Scan for the cell matching the given text and deliver its [x, y] coordinate at center. 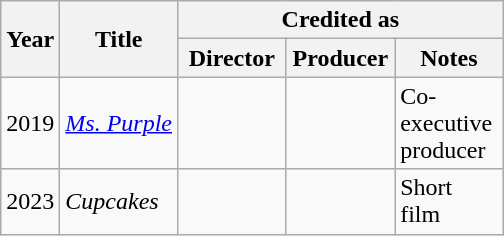
Title [119, 39]
Director [232, 58]
Notes [450, 58]
Producer [340, 58]
2023 [30, 202]
2019 [30, 123]
Ms. Purple [119, 123]
Credited as [341, 20]
Year [30, 39]
Co-executive producer [450, 123]
Short film [450, 202]
Cupcakes [119, 202]
